Identify which cell holds the provided text, then report its (X, Y) central coordinate. 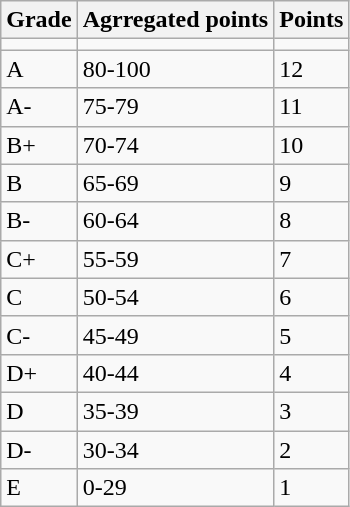
55-59 (176, 259)
C (39, 297)
B- (39, 221)
60-64 (176, 221)
3 (312, 411)
50-54 (176, 297)
4 (312, 373)
35-39 (176, 411)
B (39, 183)
5 (312, 335)
75-79 (176, 107)
30-34 (176, 449)
D+ (39, 373)
80-100 (176, 69)
45-49 (176, 335)
E (39, 488)
40-44 (176, 373)
8 (312, 221)
6 (312, 297)
10 (312, 145)
7 (312, 259)
C+ (39, 259)
2 (312, 449)
A (39, 69)
D (39, 411)
Agrregated points (176, 20)
1 (312, 488)
12 (312, 69)
C- (39, 335)
70-74 (176, 145)
Points (312, 20)
B+ (39, 145)
9 (312, 183)
0-29 (176, 488)
65-69 (176, 183)
A- (39, 107)
Grade (39, 20)
11 (312, 107)
D- (39, 449)
